Detect which cell encompasses the target text, then output its (x, y) center coordinate. 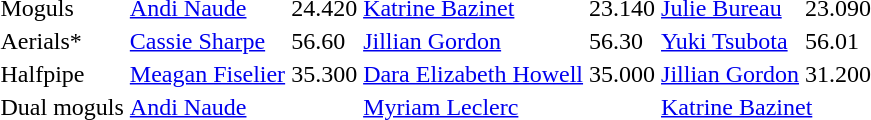
56.30 (622, 41)
35.000 (622, 74)
35.300 (324, 74)
Cassie Sharpe (207, 41)
56.60 (324, 41)
Meagan Fiselier (207, 74)
Yuki Tsubota (730, 41)
Dara Elizabeth Howell (474, 74)
